Pinpoint the cell where the given text exists, returning its (X, Y) midpoint coordinate. 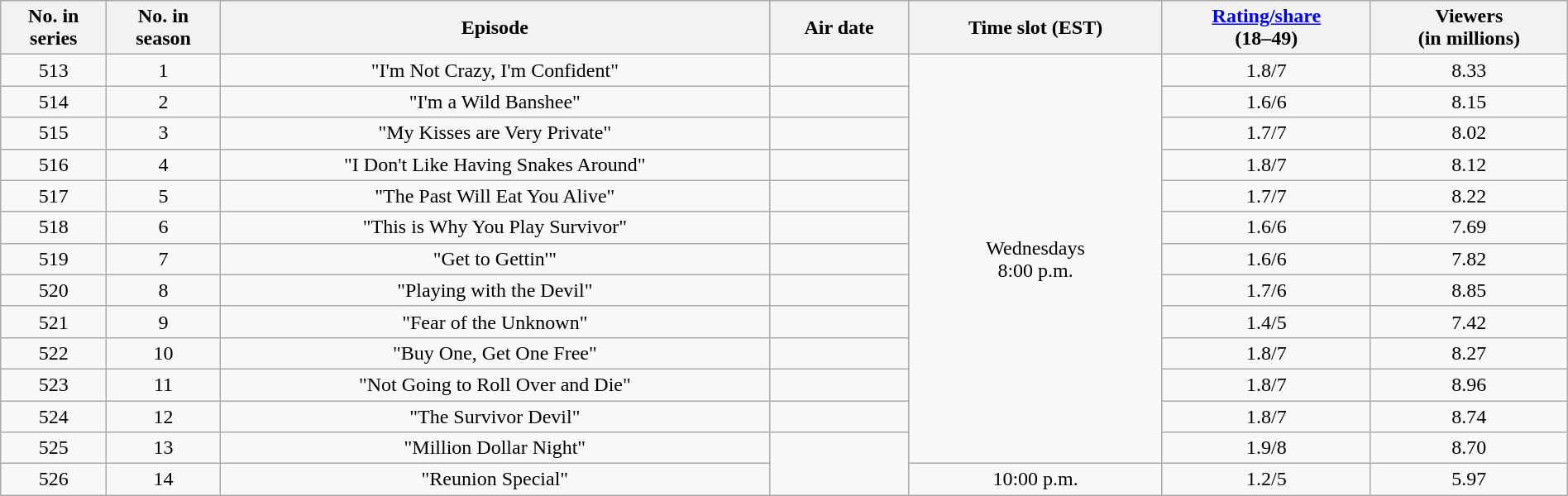
520 (54, 290)
515 (54, 133)
518 (54, 227)
7.82 (1469, 259)
5 (164, 196)
521 (54, 322)
"I Don't Like Having Snakes Around" (495, 165)
"Fear of the Unknown" (495, 322)
10:00 p.m. (1035, 479)
10 (164, 353)
No. inseason (164, 28)
"Get to Gettin'" (495, 259)
7.42 (1469, 322)
14 (164, 479)
8.22 (1469, 196)
7.69 (1469, 227)
9 (164, 322)
524 (54, 416)
8.74 (1469, 416)
4 (164, 165)
"The Survivor Devil" (495, 416)
No. inseries (54, 28)
12 (164, 416)
526 (54, 479)
"This is Why You Play Survivor" (495, 227)
522 (54, 353)
"Buy One, Get One Free" (495, 353)
1.2/5 (1266, 479)
8.27 (1469, 353)
513 (54, 70)
8.02 (1469, 133)
8 (164, 290)
523 (54, 384)
8.70 (1469, 448)
517 (54, 196)
8.96 (1469, 384)
"I'm a Wild Banshee" (495, 102)
"The Past Will Eat You Alive" (495, 196)
514 (54, 102)
7 (164, 259)
5.97 (1469, 479)
6 (164, 227)
Viewers(in millions) (1469, 28)
525 (54, 448)
"Playing with the Devil" (495, 290)
11 (164, 384)
"Million Dollar Night" (495, 448)
3 (164, 133)
1.4/5 (1266, 322)
Air date (839, 28)
Episode (495, 28)
2 (164, 102)
519 (54, 259)
8.33 (1469, 70)
Time slot (EST) (1035, 28)
8.15 (1469, 102)
"My Kisses are Very Private" (495, 133)
"Reunion Special" (495, 479)
Rating/share(18–49) (1266, 28)
Wednesdays8:00 p.m. (1035, 260)
13 (164, 448)
1.7/6 (1266, 290)
516 (54, 165)
1 (164, 70)
"Not Going to Roll Over and Die" (495, 384)
1.9/8 (1266, 448)
8.85 (1469, 290)
"I'm Not Crazy, I'm Confident" (495, 70)
8.12 (1469, 165)
